Return the [X, Y] coordinate for the center point of the cell that contains the specified text.  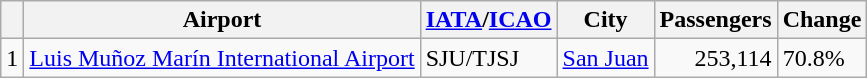
Change [822, 20]
SJU/TJSJ [488, 58]
City [606, 20]
70.8% [822, 58]
1 [12, 58]
Airport [222, 20]
Luis Muñoz Marín International Airport [222, 58]
San Juan [606, 58]
IATA/ICAO [488, 20]
Passengers [716, 20]
253,114 [716, 58]
